Capture the cell that displays the provided text and extract its (x, y) central coordinate. 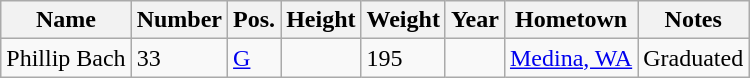
Phillip Bach (66, 58)
Name (66, 20)
Pos. (254, 20)
G (254, 58)
Year (474, 20)
Hometown (570, 20)
Number (179, 20)
Notes (694, 20)
Graduated (694, 58)
33 (179, 58)
195 (403, 58)
Height (321, 20)
Weight (403, 20)
Medina, WA (570, 58)
